Find where the given text appears and provide that cell's center as (x, y) coordinate. 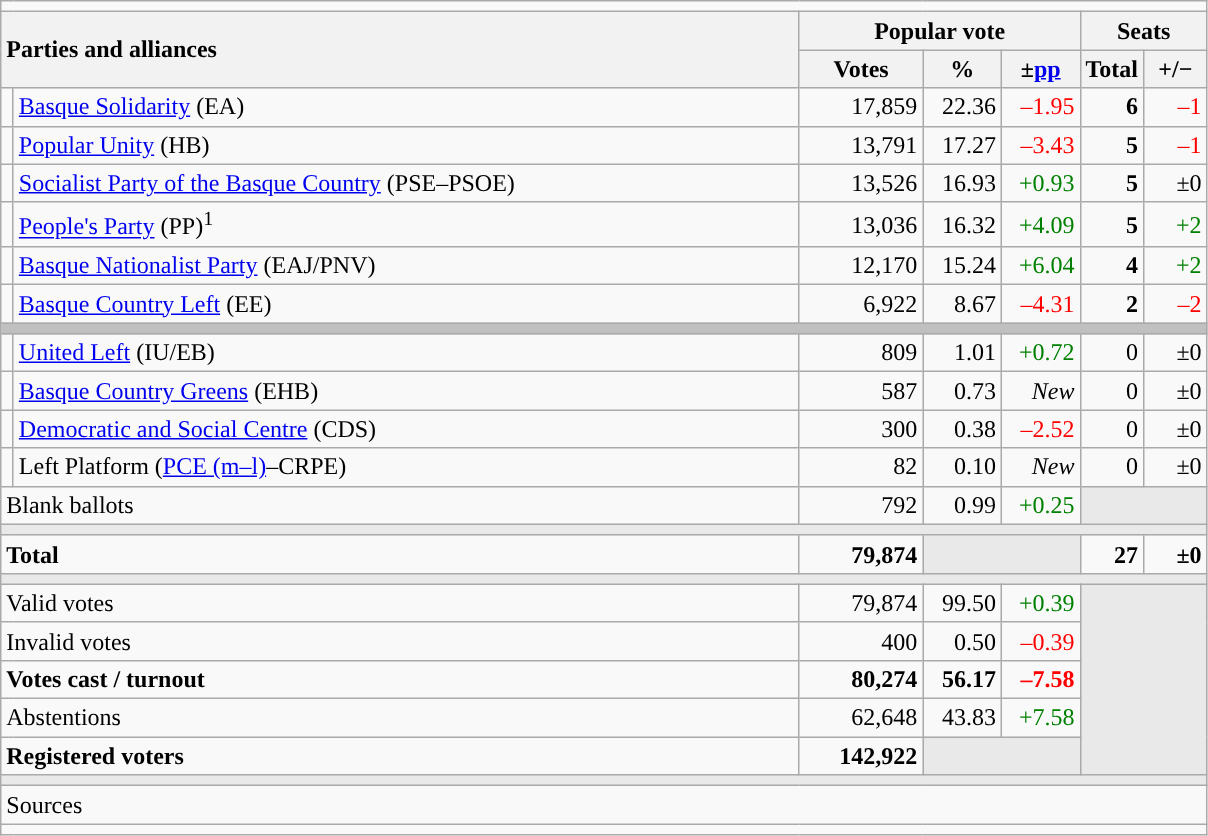
Registered voters (400, 756)
+6.04 (1040, 266)
809 (861, 353)
Popular vote (940, 31)
27 (1112, 554)
–4.31 (1040, 304)
16.32 (962, 224)
4 (1112, 266)
Left Platform (PCE (m–l)–CRPE) (406, 467)
–3.43 (1040, 145)
99.50 (962, 603)
Popular Unity (HB) (406, 145)
–1.95 (1040, 107)
+0.93 (1040, 183)
+4.09 (1040, 224)
Valid votes (400, 603)
13,036 (861, 224)
6,922 (861, 304)
56.17 (962, 679)
Seats (1144, 31)
Basque Solidarity (EA) (406, 107)
2 (1112, 304)
0.38 (962, 429)
400 (861, 641)
% (962, 69)
13,791 (861, 145)
Basque Nationalist Party (EAJ/PNV) (406, 266)
+/− (1176, 69)
587 (861, 391)
142,922 (861, 756)
Votes (861, 69)
+7.58 (1040, 718)
0.73 (962, 391)
13,526 (861, 183)
15.24 (962, 266)
Basque Country Left (EE) (406, 304)
+0.72 (1040, 353)
17,859 (861, 107)
+0.39 (1040, 603)
82 (861, 467)
62,648 (861, 718)
Democratic and Social Centre (CDS) (406, 429)
Blank ballots (400, 505)
United Left (IU/EB) (406, 353)
0.99 (962, 505)
8.67 (962, 304)
17.27 (962, 145)
–2.52 (1040, 429)
People's Party (PP)1 (406, 224)
0.50 (962, 641)
80,274 (861, 679)
+0.25 (1040, 505)
792 (861, 505)
Socialist Party of the Basque Country (PSE–PSOE) (406, 183)
6 (1112, 107)
300 (861, 429)
0.10 (962, 467)
–7.58 (1040, 679)
22.36 (962, 107)
Sources (604, 805)
–2 (1176, 304)
43.83 (962, 718)
16.93 (962, 183)
Invalid votes (400, 641)
Basque Country Greens (EHB) (406, 391)
±pp (1040, 69)
1.01 (962, 353)
Votes cast / turnout (400, 679)
Parties and alliances (400, 50)
Abstentions (400, 718)
–0.39 (1040, 641)
12,170 (861, 266)
